Detect which cell encompasses the target text, then output its [X, Y] center coordinate. 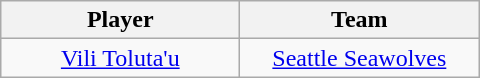
Team [360, 20]
Player [120, 20]
Seattle Seawolves [360, 58]
Vili Toluta'u [120, 58]
